Provide the (x, y) coordinate of the cell's center where the given text is located.  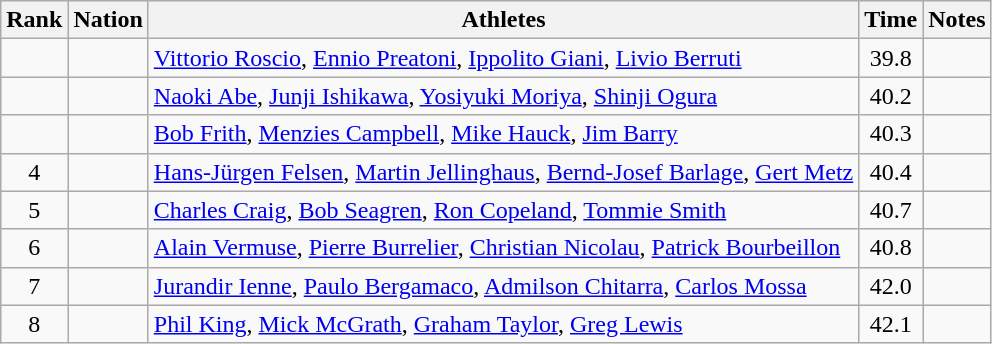
Notes (957, 20)
6 (34, 248)
7 (34, 286)
Time (891, 20)
39.8 (891, 58)
40.3 (891, 134)
Vittorio Roscio, Ennio Preatoni, Ippolito Giani, Livio Berruti (503, 58)
Hans-Jürgen Felsen, Martin Jellinghaus, Bernd-Josef Barlage, Gert Metz (503, 172)
4 (34, 172)
Charles Craig, Bob Seagren, Ron Copeland, Tommie Smith (503, 210)
Phil King, Mick McGrath, Graham Taylor, Greg Lewis (503, 324)
40.7 (891, 210)
40.2 (891, 96)
Athletes (503, 20)
Naoki Abe, Junji Ishikawa, Yosiyuki Moriya, Shinji Ogura (503, 96)
Nation (108, 20)
40.8 (891, 248)
Bob Frith, Menzies Campbell, Mike Hauck, Jim Barry (503, 134)
Jurandir Ienne, Paulo Bergamaco, Admilson Chitarra, Carlos Mossa (503, 286)
42.1 (891, 324)
Rank (34, 20)
42.0 (891, 286)
8 (34, 324)
Alain Vermuse, Pierre Burrelier, Christian Nicolau, Patrick Bourbeillon (503, 248)
5 (34, 210)
40.4 (891, 172)
